Output the [X, Y] coordinate of the center of the cell containing the given text.  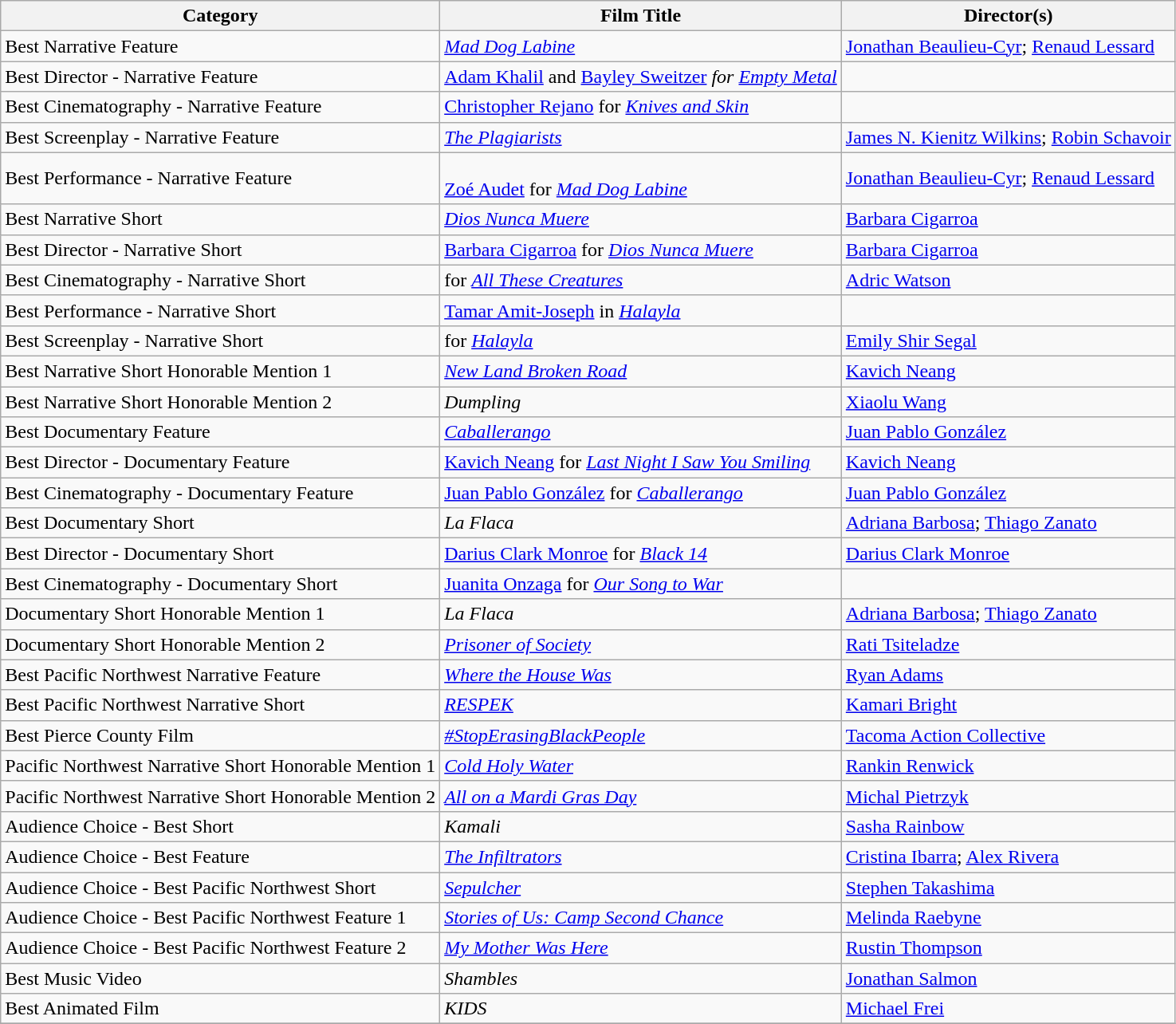
Tacoma Action Collective [1008, 735]
for Halayla [641, 341]
Audience Choice - Best Pacific Northwest Short [220, 888]
Darius Clark Monroe for Black 14 [641, 553]
James N. Kienitz Wilkins; Robin Schavoir [1008, 137]
Michal Pietrzyk [1008, 796]
Best Documentary Feature [220, 432]
Audience Choice - Best Short [220, 826]
Best Pacific Northwest Narrative Short [220, 705]
Darius Clark Monroe [1008, 553]
Kamari Bright [1008, 705]
The Infiltrators [641, 857]
Dios Nunca Muere [641, 219]
Audience Choice - Best Pacific Northwest Feature 1 [220, 918]
All on a Mardi Gras Day [641, 796]
Documentary Short Honorable Mention 1 [220, 614]
Best Performance - Narrative Feature [220, 179]
Best Narrative Short Honorable Mention 2 [220, 401]
Stephen Takashima [1008, 888]
Prisoner of Society [641, 644]
Stories of Us: Camp Second Chance [641, 918]
Emily Shir Segal [1008, 341]
Pacific Northwest Narrative Short Honorable Mention 1 [220, 766]
Audience Choice - Best Feature [220, 857]
Best Pierce County Film [220, 735]
Best Narrative Short [220, 219]
Sasha Rainbow [1008, 826]
Adric Watson [1008, 280]
Best Animated Film [220, 1009]
Best Documentary Short [220, 523]
Audience Choice - Best Pacific Northwest Feature 2 [220, 948]
Best Cinematography - Documentary Feature [220, 493]
Christopher Rejano for Knives and Skin [641, 107]
Best Music Video [220, 979]
Rati Tsiteladze [1008, 644]
Cold Holy Water [641, 766]
The Plagiarists [641, 137]
Sepulcher [641, 888]
Documentary Short Honorable Mention 2 [220, 644]
My Mother Was Here [641, 948]
Category [220, 16]
Barbara Cigarroa for Dios Nunca Muere [641, 250]
Best Cinematography - Narrative Feature [220, 107]
New Land Broken Road [641, 371]
Shambles [641, 979]
Best Cinematography - Documentary Short [220, 584]
Juanita Onzaga for Our Song to War [641, 584]
Rustin Thompson [1008, 948]
Best Performance - Narrative Short [220, 310]
Caballerango [641, 432]
Kamali [641, 826]
Mad Dog Labine [641, 46]
Best Narrative Feature [220, 46]
Director(s) [1008, 16]
Melinda Raebyne [1008, 918]
Where the House Was [641, 675]
Jonathan Salmon [1008, 979]
Best Cinematography - Narrative Short [220, 280]
Adam Khalil and Bayley Sweitzer for Empty Metal [641, 77]
#StopErasingBlackPeople [641, 735]
Pacific Northwest Narrative Short Honorable Mention 2 [220, 796]
Tamar Amit-Joseph in Halayla [641, 310]
Zoé Audet for Mad Dog Labine [641, 179]
Juan Pablo González for Caballerango [641, 493]
Best Director - Documentary Feature [220, 463]
RESPEK [641, 705]
Best Director - Narrative Short [220, 250]
Michael Frei [1008, 1009]
Best Narrative Short Honorable Mention 1 [220, 371]
for All These Creatures [641, 280]
KIDS [641, 1009]
Best Screenplay - Narrative Short [220, 341]
Film Title [641, 16]
Cristina Ibarra; Alex Rivera [1008, 857]
Best Pacific Northwest Narrative Feature [220, 675]
Best Director - Narrative Feature [220, 77]
Xiaolu Wang [1008, 401]
Ryan Adams [1008, 675]
Best Director - Documentary Short [220, 553]
Kavich Neang for Last Night I Saw You Smiling [641, 463]
Best Screenplay - Narrative Feature [220, 137]
Rankin Renwick [1008, 766]
Dumpling [641, 401]
